Identify which cell holds the provided text, then report its (x, y) central coordinate. 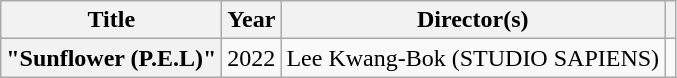
Director(s) (473, 20)
"Sunflower (P.E.L)" (112, 58)
Lee Kwang-Bok (STUDIO SAPIENS) (473, 58)
Title (112, 20)
2022 (252, 58)
Year (252, 20)
